Detect which cell encompasses the target text, then output its [X, Y] center coordinate. 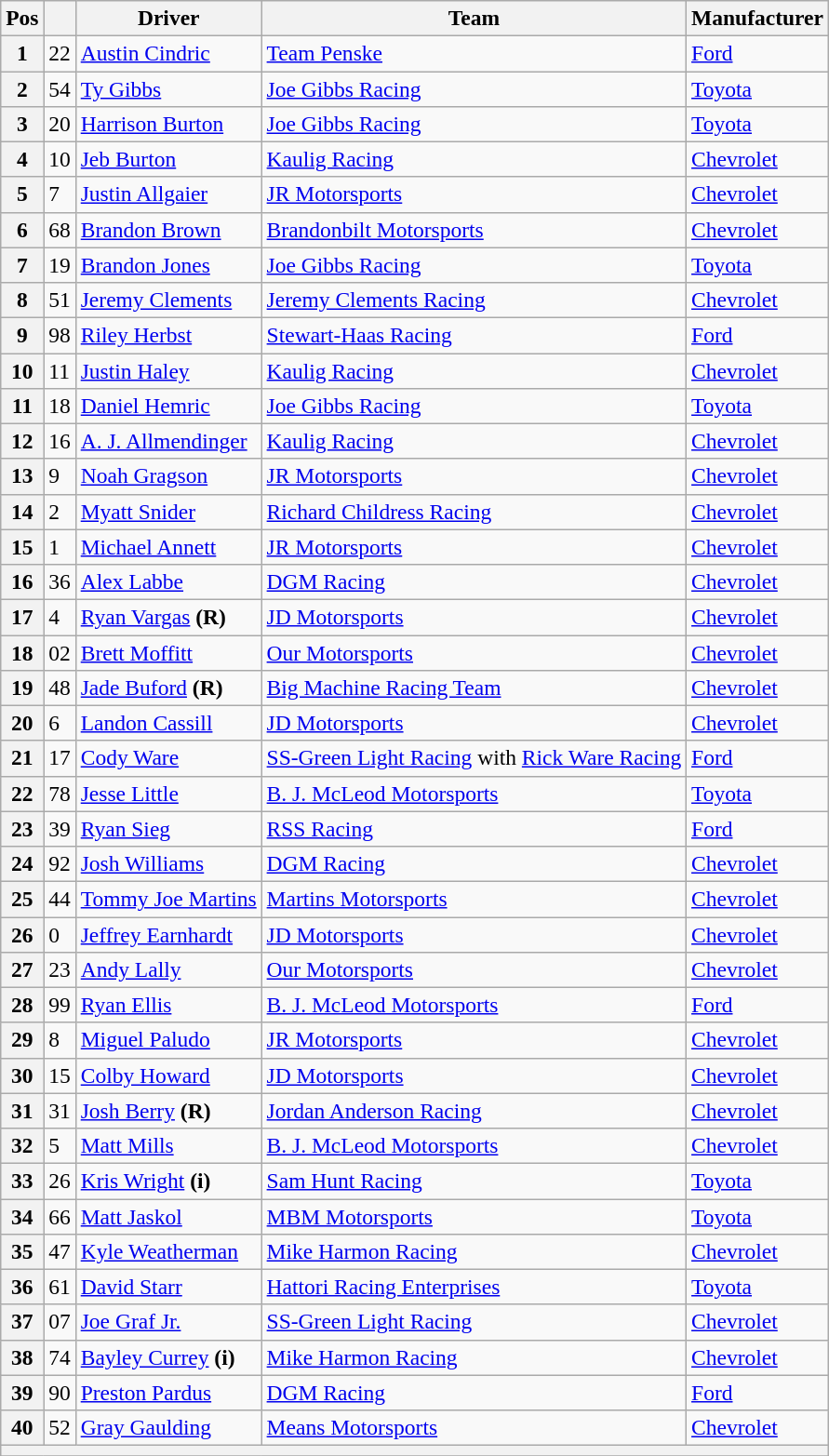
37 [22, 1322]
SS-Green Light Racing [474, 1322]
Richard Childress Racing [474, 512]
Team Penske [474, 53]
Michael Annett [168, 547]
Ryan Sieg [168, 829]
Austin Cindric [168, 53]
Justin Allgaier [168, 194]
Colby Howard [168, 1075]
32 [22, 1145]
Jordan Anderson Racing [474, 1111]
Jesse Little [168, 794]
52 [60, 1427]
Matt Jaskol [168, 1216]
47 [60, 1251]
29 [22, 1040]
14 [22, 512]
Justin Haley [168, 370]
25 [22, 899]
Kyle Weatherman [168, 1251]
Jeremy Clements Racing [474, 300]
David Starr [168, 1287]
Means Motorsports [474, 1427]
Manufacturer [757, 18]
98 [60, 335]
Brett Moffitt [168, 652]
48 [60, 688]
Big Machine Racing Team [474, 688]
Matt Mills [168, 1145]
Joe Graf Jr. [168, 1322]
Brandon Jones [168, 265]
Jeb Burton [168, 159]
RSS Racing [474, 829]
33 [22, 1181]
24 [22, 863]
Stewart-Haas Racing [474, 335]
Pos [22, 18]
Cody Ware [168, 758]
Josh Williams [168, 863]
51 [60, 300]
Andy Lally [168, 969]
54 [60, 88]
90 [60, 1393]
68 [60, 230]
Brandon Brown [168, 230]
Jeremy Clements [168, 300]
Preston Pardus [168, 1393]
Ryan Vargas (R) [168, 617]
Jeffrey Earnhardt [168, 934]
MBM Motorsports [474, 1216]
78 [60, 794]
30 [22, 1075]
Jade Buford (R) [168, 688]
28 [22, 1005]
Ty Gibbs [168, 88]
Myatt Snider [168, 512]
44 [60, 899]
Ryan Ellis [168, 1005]
Driver [168, 18]
Harrison Burton [168, 124]
Brandonbilt Motorsports [474, 230]
21 [22, 758]
35 [22, 1251]
Sam Hunt Racing [474, 1181]
38 [22, 1357]
Josh Berry (R) [168, 1111]
Daniel Hemric [168, 406]
Noah Gragson [168, 476]
Team [474, 18]
92 [60, 863]
12 [22, 441]
61 [60, 1287]
3 [22, 124]
Martins Motorsports [474, 899]
27 [22, 969]
Alex Labbe [168, 581]
40 [22, 1427]
66 [60, 1216]
Bayley Currey (i) [168, 1357]
SS-Green Light Racing with Rick Ware Racing [474, 758]
02 [60, 652]
13 [22, 476]
34 [22, 1216]
Hattori Racing Enterprises [474, 1287]
Gray Gaulding [168, 1427]
A. J. Allmendinger [168, 441]
Kris Wright (i) [168, 1181]
Tommy Joe Martins [168, 899]
Landon Cassill [168, 723]
0 [60, 934]
07 [60, 1322]
99 [60, 1005]
Miguel Paludo [168, 1040]
74 [60, 1357]
Riley Herbst [168, 335]
